Locate the cell with the specified text and output its [X, Y] center coordinate. 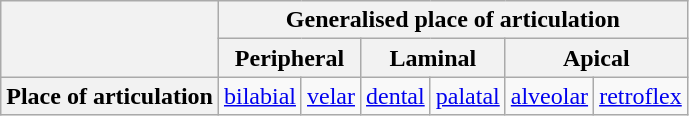
Peripheral [289, 58]
bilabial [260, 96]
Generalised place of articulation [452, 20]
retroflex [641, 96]
Place of articulation [110, 96]
palatal [468, 96]
alveolar [549, 96]
Apical [596, 58]
velar [330, 96]
Laminal [434, 58]
dental [396, 96]
